Extract the (X, Y) coordinate from the center of the cell holding the provided text.  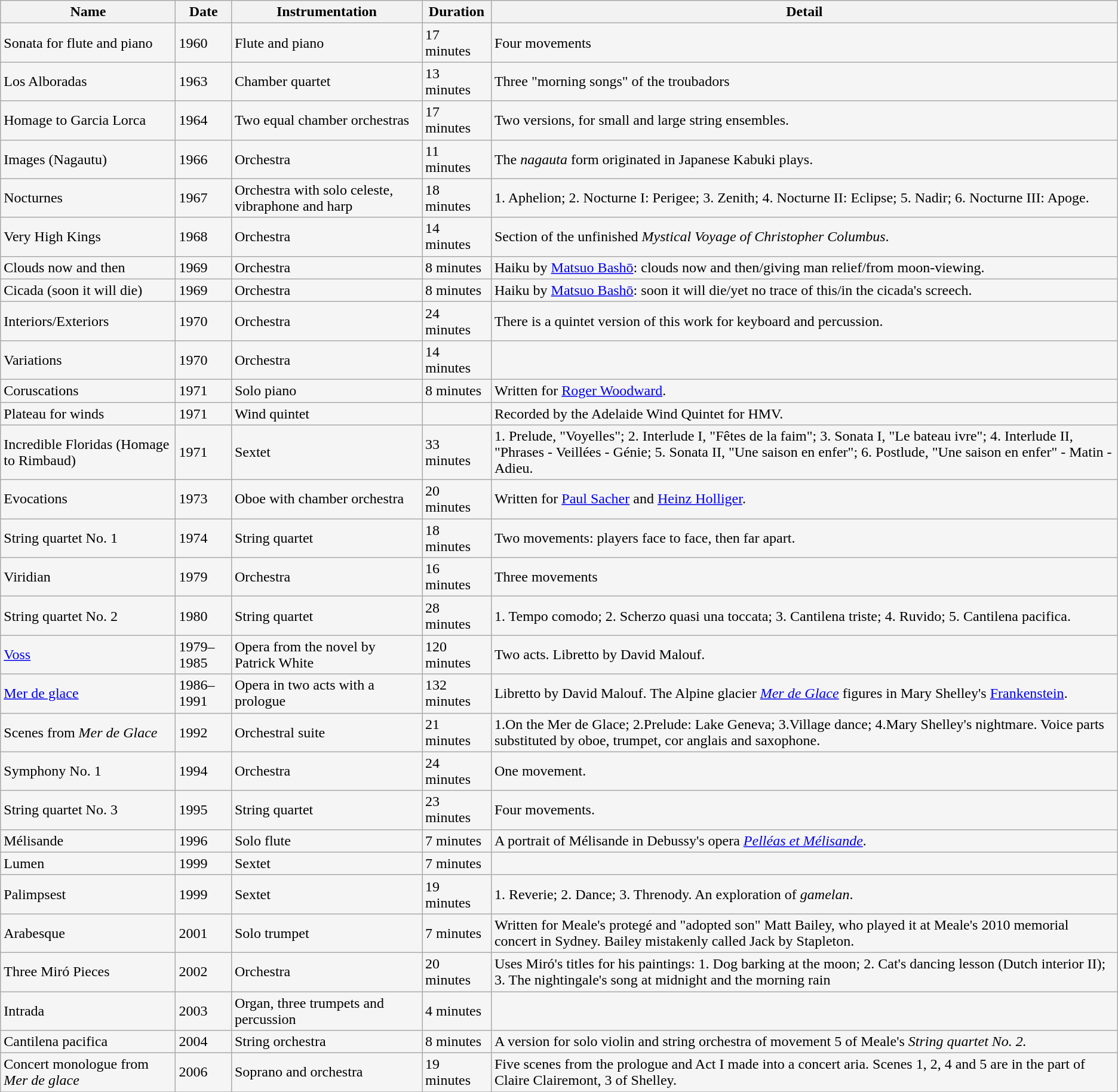
2006 (203, 1072)
Two equal chamber orchestras (326, 121)
Nocturnes (88, 198)
Scenes from Mer de Glace (88, 732)
Wind quintet (326, 414)
Sonata for flute and piano (88, 43)
Interiors/Exteriors (88, 321)
Lumen (88, 863)
There is a quintet version of this work for keyboard and percussion. (804, 321)
1996 (203, 841)
Name (88, 12)
Mer de glace (88, 694)
16 minutes (457, 577)
132 minutes (457, 694)
Four movements (804, 43)
Palimpsest (88, 894)
23 minutes (457, 810)
Cicada (soon it will die) (88, 290)
Haiku by Matsuo Bashō: clouds now and then/giving man relief/from moon-viewing. (804, 267)
Duration (457, 12)
1. Tempo comodo; 2. Scherzo quasi una toccata; 3. Cantilena triste; 4. Ruvido; 5. Cantilena pacifica. (804, 616)
Solo piano (326, 390)
11 minutes (457, 159)
1966 (203, 159)
1979 (203, 577)
Arabesque (88, 933)
Voss (88, 654)
Written for Paul Sacher and Heinz Holliger. (804, 499)
Evocations (88, 499)
21 minutes (457, 732)
Five scenes from the prologue and Act I made into a concert aria. Scenes 1, 2, 4 and 5 are in the part of Claire Clairemont, 3 of Shelley. (804, 1072)
Cantilena pacifica (88, 1042)
Three "morning songs" of the troubadors (804, 81)
1960 (203, 43)
Coruscations (88, 390)
Written for Roger Woodward. (804, 390)
Two versions, for small and large string ensembles. (804, 121)
Organ, three trumpets and percussion (326, 1010)
Mélisande (88, 841)
Three Miró Pieces (88, 972)
String quartet No. 3 (88, 810)
Section of the unfinished Mystical Voyage of Christopher Columbus. (804, 236)
Los Alboradas (88, 81)
1. Aphelion; 2. Nocturne I: Perigee; 3. Zenith; 4. Nocturne II: Eclipse; 5. Nadir; 6. Nocturne III: Apoge. (804, 198)
Intrada (88, 1010)
Images (Nagautu) (88, 159)
String quartet No. 2 (88, 616)
2004 (203, 1042)
1994 (203, 771)
1992 (203, 732)
2002 (203, 972)
Date (203, 12)
Recorded by the Adelaide Wind Quintet for HMV. (804, 414)
1. Reverie; 2. Dance; 3. Threnody. An exploration of gamelan. (804, 894)
A version for solo violin and string orchestra of movement 5 of Meale's String quartet No. 2. (804, 1042)
1986–1991 (203, 694)
1963 (203, 81)
Two acts. Libretto by David Malouf. (804, 654)
2003 (203, 1010)
1980 (203, 616)
Opera from the novel by Patrick White (326, 654)
Incredible Floridas (Homage to Rimbaud) (88, 453)
4 minutes (457, 1010)
Chamber quartet (326, 81)
28 minutes (457, 616)
1968 (203, 236)
Soprano and orchestra (326, 1072)
1979–1985 (203, 654)
2001 (203, 933)
Symphony No. 1 (88, 771)
Orchestra with solo celeste, vibraphone and harp (326, 198)
1995 (203, 810)
Haiku by Matsuo Bashō: soon it will die/yet no trace of this/in the cicada's screech. (804, 290)
1974 (203, 539)
1964 (203, 121)
Flute and piano (326, 43)
13 minutes (457, 81)
Solo flute (326, 841)
Detail (804, 12)
Oboe with chamber orchestra (326, 499)
Concert monologue from Mer de glace (88, 1072)
Libretto by David Malouf. The Alpine glacier Mer de Glace figures in Mary Shelley's Frankenstein. (804, 694)
The nagauta form originated in Japanese Kabuki plays. (804, 159)
Very High Kings (88, 236)
Four movements. (804, 810)
Solo trumpet (326, 933)
String quartet No. 1 (88, 539)
Two movements: players face to face, then far apart. (804, 539)
String orchestra (326, 1042)
Clouds now and then (88, 267)
Orchestral suite (326, 732)
Three movements (804, 577)
Homage to Garcia Lorca (88, 121)
A portrait of Mélisande in Debussy's opera Pelléas et Mélisande. (804, 841)
Opera in two acts with a prologue (326, 694)
1967 (203, 198)
1973 (203, 499)
33 minutes (457, 453)
120 minutes (457, 654)
Variations (88, 359)
Instrumentation (326, 12)
Viridian (88, 577)
One movement. (804, 771)
Plateau for winds (88, 414)
